For the text-containing cell, return its midpoint in (x, y) coordinate format. 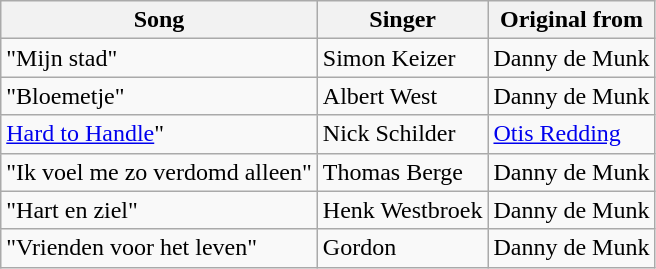
Original from (572, 20)
"Hart en ziel" (160, 210)
Gordon (402, 248)
Singer (402, 20)
Hard to Handle" (160, 134)
Thomas Berge (402, 172)
"Bloemetje" (160, 96)
Otis Redding (572, 134)
"Vrienden voor het leven" (160, 248)
Nick Schilder (402, 134)
Simon Keizer (402, 58)
Henk Westbroek (402, 210)
Song (160, 20)
"Mijn stad" (160, 58)
Albert West (402, 96)
"Ik voel me zo verdomd alleen" (160, 172)
